Provide the [X, Y] coordinate of the cell's center where the given text is located.  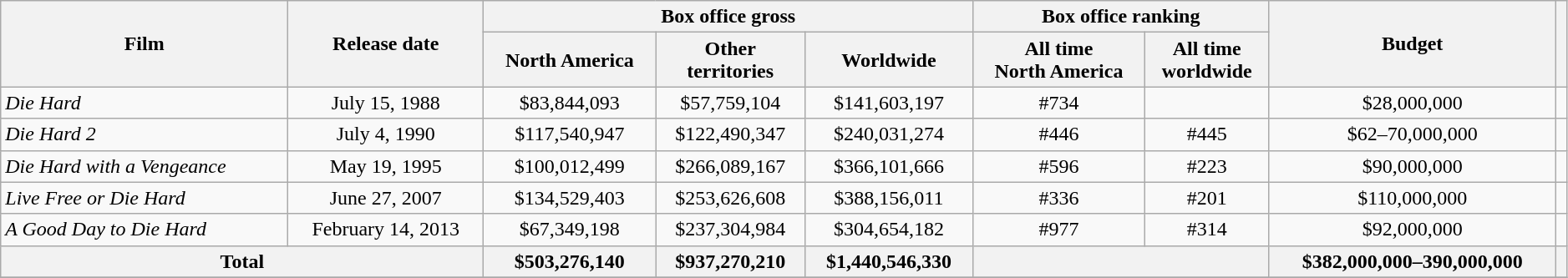
All time North America [1058, 60]
$134,529,403 [570, 198]
May 19, 1995 [386, 166]
#977 [1058, 230]
#314 [1206, 230]
Film [145, 43]
July 4, 1990 [386, 134]
$1,440,546,330 [889, 261]
Die Hard [145, 103]
$100,012,499 [570, 166]
$503,276,140 [570, 261]
Release date [386, 43]
$304,654,182 [889, 230]
All time worldwide [1206, 60]
$366,101,666 [889, 166]
#201 [1206, 198]
$122,490,347 [730, 134]
Box office ranking [1121, 17]
$67,349,198 [570, 230]
$388,156,011 [889, 198]
$92,000,000 [1412, 230]
$141,603,197 [889, 103]
$937,270,210 [730, 261]
Die Hard with a Vengeance [145, 166]
$266,089,167 [730, 166]
#336 [1058, 198]
#445 [1206, 134]
$83,844,093 [570, 103]
Live Free or Die Hard [145, 198]
$237,304,984 [730, 230]
Die Hard 2 [145, 134]
$28,000,000 [1412, 103]
#223 [1206, 166]
$57,759,104 [730, 103]
Box office gross [728, 17]
$90,000,000 [1412, 166]
$117,540,947 [570, 134]
$110,000,000 [1412, 198]
Other territories [730, 60]
#596 [1058, 166]
Worldwide [889, 60]
June 27, 2007 [386, 198]
$240,031,274 [889, 134]
$382,000,000–390,000,000 [1412, 261]
$62–70,000,000 [1412, 134]
$253,626,608 [730, 198]
North America [570, 60]
#446 [1058, 134]
Budget [1412, 43]
A Good Day to Die Hard [145, 230]
Total [242, 261]
February 14, 2013 [386, 230]
#734 [1058, 103]
July 15, 1988 [386, 103]
